Extract the (X, Y) coordinate from the center of the cell holding the provided text.  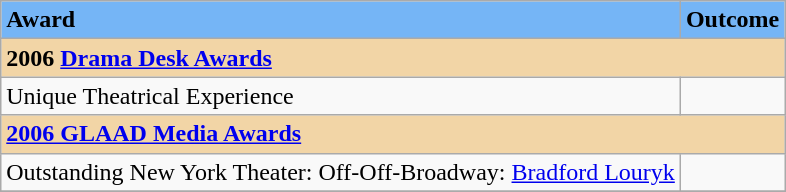
Outstanding New York Theater: Off-Off-Broadway: Bradford Louryk (341, 172)
2006 Drama Desk Awards (393, 58)
Award (341, 20)
Unique Theatrical Experience (341, 96)
2006 GLAAD Media Awards (393, 134)
Outcome (732, 20)
